For the text-containing cell, return its midpoint in (X, Y) coordinate format. 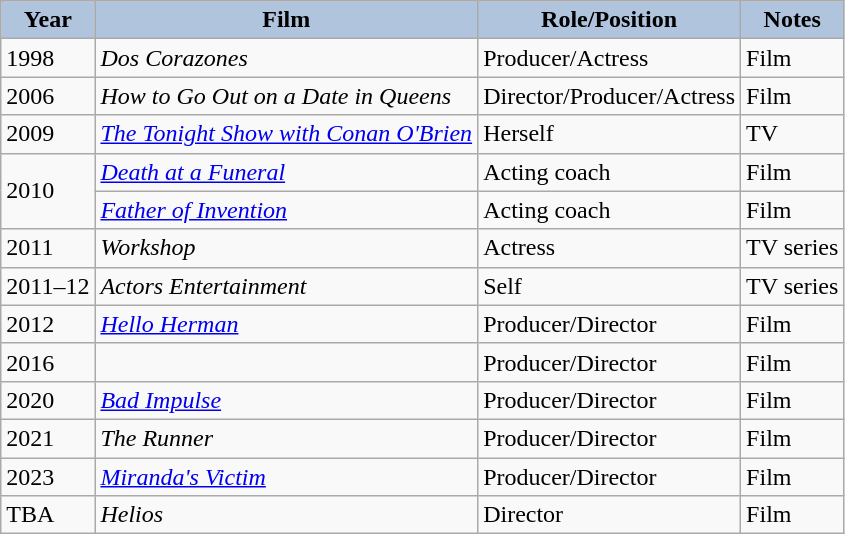
2020 (48, 400)
Death at a Funeral (286, 172)
Father of Invention (286, 210)
2023 (48, 477)
Dos Corazones (286, 58)
Year (48, 20)
Self (610, 286)
Helios (286, 515)
2010 (48, 191)
2011 (48, 248)
2009 (48, 134)
Miranda's Victim (286, 477)
2021 (48, 438)
TV (792, 134)
Director (610, 515)
2011–12 (48, 286)
Notes (792, 20)
2016 (48, 362)
TBA (48, 515)
2012 (48, 324)
Producer/Actress (610, 58)
Role/Position (610, 20)
Actors Entertainment (286, 286)
Hello Herman (286, 324)
How to Go Out on a Date in Queens (286, 96)
The Runner (286, 438)
Director/Producer/Actress (610, 96)
Bad Impulse (286, 400)
The Tonight Show with Conan O'Brien (286, 134)
2006 (48, 96)
Actress (610, 248)
1998 (48, 58)
Herself (610, 134)
Workshop (286, 248)
